Return the [X, Y] coordinate for the center point of the cell that contains the specified text.  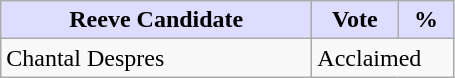
Acclaimed [383, 58]
Chantal Despres [156, 58]
Vote [355, 20]
% [426, 20]
Reeve Candidate [156, 20]
